Capture the cell that displays the provided text and extract its (X, Y) central coordinate. 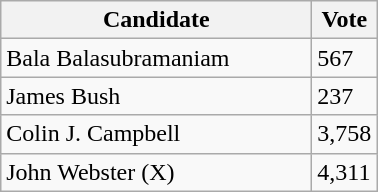
237 (344, 96)
Bala Balasubramaniam (156, 58)
Vote (344, 20)
4,311 (344, 172)
3,758 (344, 134)
James Bush (156, 96)
Colin J. Campbell (156, 134)
567 (344, 58)
Candidate (156, 20)
John Webster (X) (156, 172)
